Locate the cell with the specified text and output its (X, Y) center coordinate. 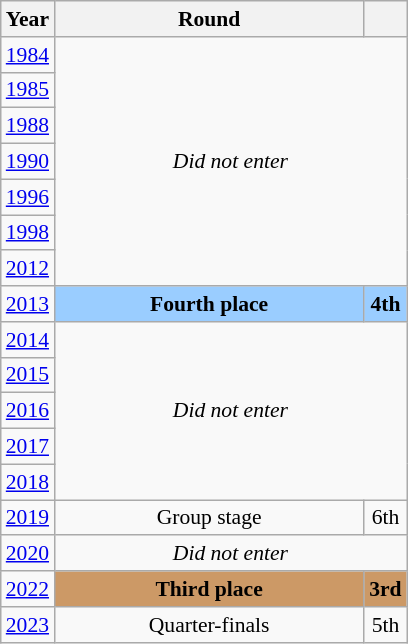
4th (386, 304)
2013 (28, 304)
2022 (28, 589)
1984 (28, 55)
1985 (28, 90)
2019 (28, 518)
2012 (28, 269)
3rd (386, 589)
5th (386, 625)
1996 (28, 197)
2018 (28, 482)
6th (386, 518)
1990 (28, 162)
Group stage (209, 518)
Quarter-finals (209, 625)
2016 (28, 411)
2014 (28, 340)
2015 (28, 375)
1988 (28, 126)
2020 (28, 554)
Third place (209, 589)
Round (209, 19)
Fourth place (209, 304)
2023 (28, 625)
Year (28, 19)
2017 (28, 447)
1998 (28, 233)
